Identify which cell holds the provided text, then report its [x, y] central coordinate. 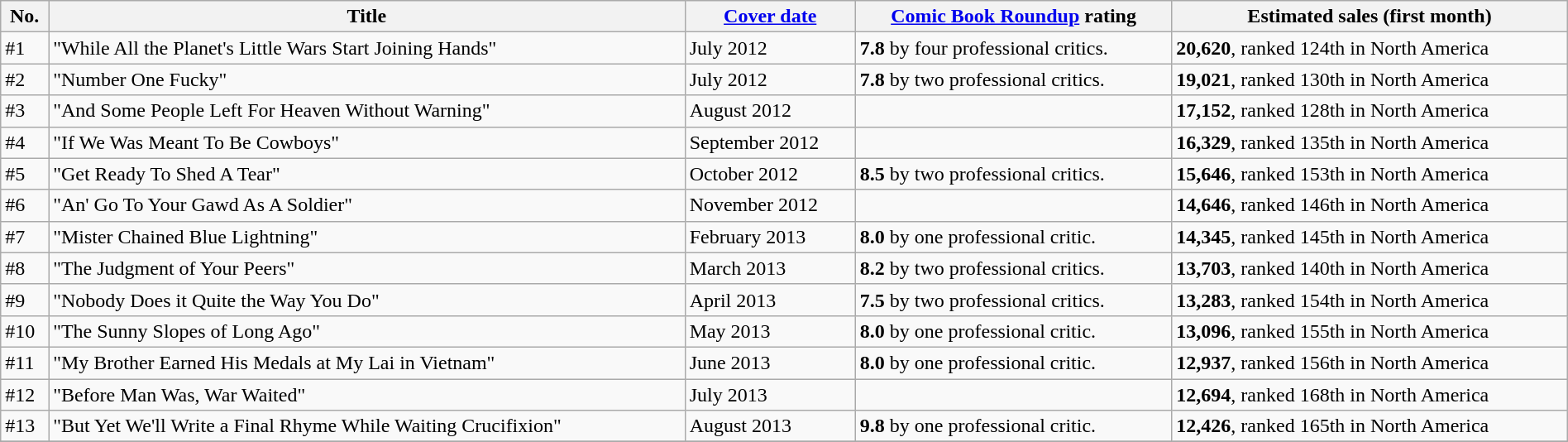
#3 [25, 111]
May 2013 [770, 331]
9.8 by one professional critic. [1013, 426]
#10 [25, 331]
7.8 by four professional critics. [1013, 48]
19,021, ranked 130th in North America [1370, 79]
"And Some People Left For Heaven Without Warning" [367, 111]
#8 [25, 268]
Estimated sales (first month) [1370, 17]
#13 [25, 426]
#1 [25, 48]
20,620, ranked 124th in North America [1370, 48]
Cover date [770, 17]
April 2013 [770, 300]
August 2013 [770, 426]
15,646, ranked 153th in North America [1370, 174]
"If We Was Meant To Be Cowboys" [367, 142]
#2 [25, 79]
October 2012 [770, 174]
"The Sunny Slopes of Long Ago" [367, 331]
12,426, ranked 165th in North America [1370, 426]
12,937, ranked 156th in North America [1370, 363]
"Get Ready To Shed A Tear" [367, 174]
June 2013 [770, 363]
17,152, ranked 128th in North America [1370, 111]
"An' Go To Your Gawd As A Soldier" [367, 205]
"Number One Fucky" [367, 79]
March 2013 [770, 268]
"Before Man Was, War Waited" [367, 395]
"But Yet We'll Write a Final Rhyme While Waiting Crucifixion" [367, 426]
July 2013 [770, 395]
7.5 by two professional critics. [1013, 300]
#7 [25, 237]
#12 [25, 395]
"Mister Chained Blue Lightning" [367, 237]
8.2 by two professional critics. [1013, 268]
September 2012 [770, 142]
13,096, ranked 155th in North America [1370, 331]
"While All the Planet's Little Wars Start Joining Hands" [367, 48]
No. [25, 17]
#9 [25, 300]
14,345, ranked 145th in North America [1370, 237]
November 2012 [770, 205]
February 2013 [770, 237]
"Nobody Does it Quite the Way You Do" [367, 300]
Comic Book Roundup rating [1013, 17]
August 2012 [770, 111]
"My Brother Earned His Medals at My Lai in Vietnam" [367, 363]
13,703, ranked 140th in North America [1370, 268]
#4 [25, 142]
13,283, ranked 154th in North America [1370, 300]
#5 [25, 174]
#11 [25, 363]
8.5 by two professional critics. [1013, 174]
16,329, ranked 135th in North America [1370, 142]
Title [367, 17]
12,694, ranked 168th in North America [1370, 395]
#6 [25, 205]
7.8 by two professional critics. [1013, 79]
"The Judgment of Your Peers" [367, 268]
14,646, ranked 146th in North America [1370, 205]
